Return (X, Y) of the center of cell containing provided text 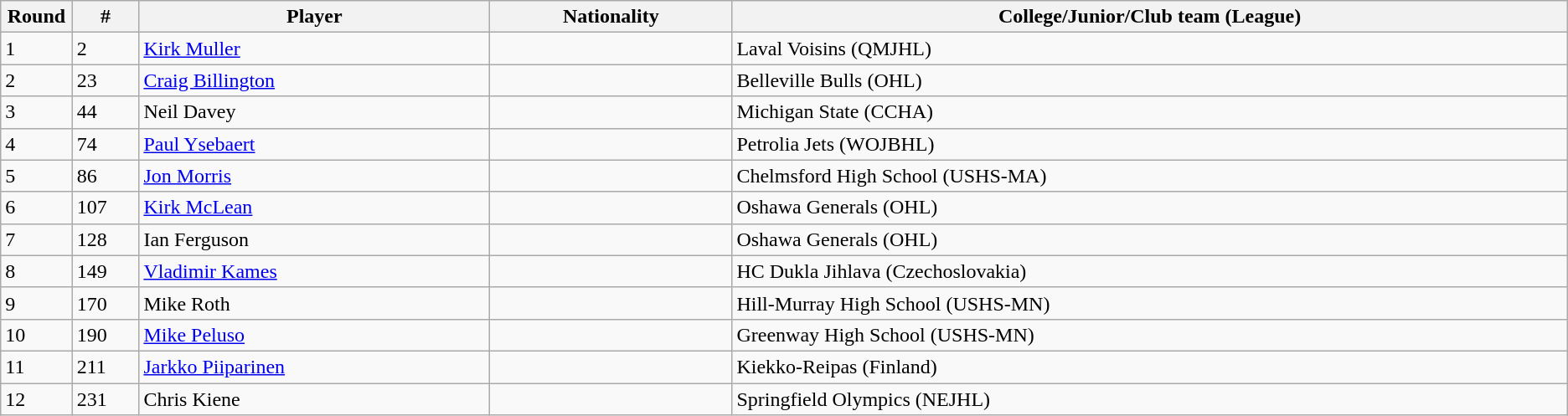
231 (106, 399)
Greenway High School (USHS-MN) (1149, 335)
Player (315, 17)
44 (106, 112)
Hill-Murray High School (USHS-MN) (1149, 303)
Mike Peluso (315, 335)
Chelmsford High School (USHS-MA) (1149, 176)
6 (37, 208)
190 (106, 335)
170 (106, 303)
86 (106, 176)
Neil Davey (315, 112)
Jarkko Piiparinen (315, 367)
Chris Kiene (315, 399)
211 (106, 367)
3 (37, 112)
Nationality (611, 17)
Ian Ferguson (315, 239)
Craig Billington (315, 80)
Round (37, 17)
Petrolia Jets (WOJBHL) (1149, 144)
1 (37, 49)
Michigan State (CCHA) (1149, 112)
23 (106, 80)
107 (106, 208)
74 (106, 144)
HC Dukla Jihlava (Czechoslovakia) (1149, 271)
Kiekko-Reipas (Finland) (1149, 367)
Laval Voisins (QMJHL) (1149, 49)
# (106, 17)
7 (37, 239)
10 (37, 335)
Paul Ysebaert (315, 144)
Jon Morris (315, 176)
8 (37, 271)
Belleville Bulls (OHL) (1149, 80)
College/Junior/Club team (League) (1149, 17)
Vladimir Kames (315, 271)
12 (37, 399)
Springfield Olympics (NEJHL) (1149, 399)
128 (106, 239)
11 (37, 367)
149 (106, 271)
Mike Roth (315, 303)
5 (37, 176)
9 (37, 303)
4 (37, 144)
Kirk Muller (315, 49)
Kirk McLean (315, 208)
